Extract the [x, y] coordinate from the center of the cell holding the provided text.  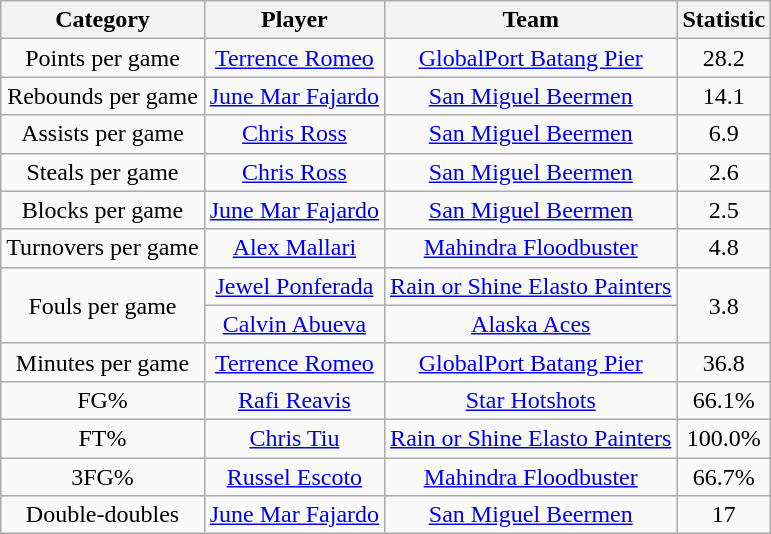
Category [102, 20]
3FG% [102, 477]
3.8 [724, 305]
Assists per game [102, 134]
Turnovers per game [102, 248]
Points per game [102, 58]
Rebounds per game [102, 96]
Chris Tiu [294, 438]
66.1% [724, 400]
Fouls per game [102, 305]
Statistic [724, 20]
Alex Mallari [294, 248]
Team [531, 20]
Blocks per game [102, 210]
100.0% [724, 438]
Russel Escoto [294, 477]
Calvin Abueva [294, 324]
17 [724, 515]
Double-doubles [102, 515]
Jewel Ponferada [294, 286]
Alaska Aces [531, 324]
2.6 [724, 172]
36.8 [724, 362]
66.7% [724, 477]
Player [294, 20]
FG% [102, 400]
14.1 [724, 96]
Steals per game [102, 172]
4.8 [724, 248]
Minutes per game [102, 362]
Star Hotshots [531, 400]
28.2 [724, 58]
2.5 [724, 210]
Rafi Reavis [294, 400]
FT% [102, 438]
6.9 [724, 134]
